Output the (X, Y) coordinate of the center of the cell containing the given text.  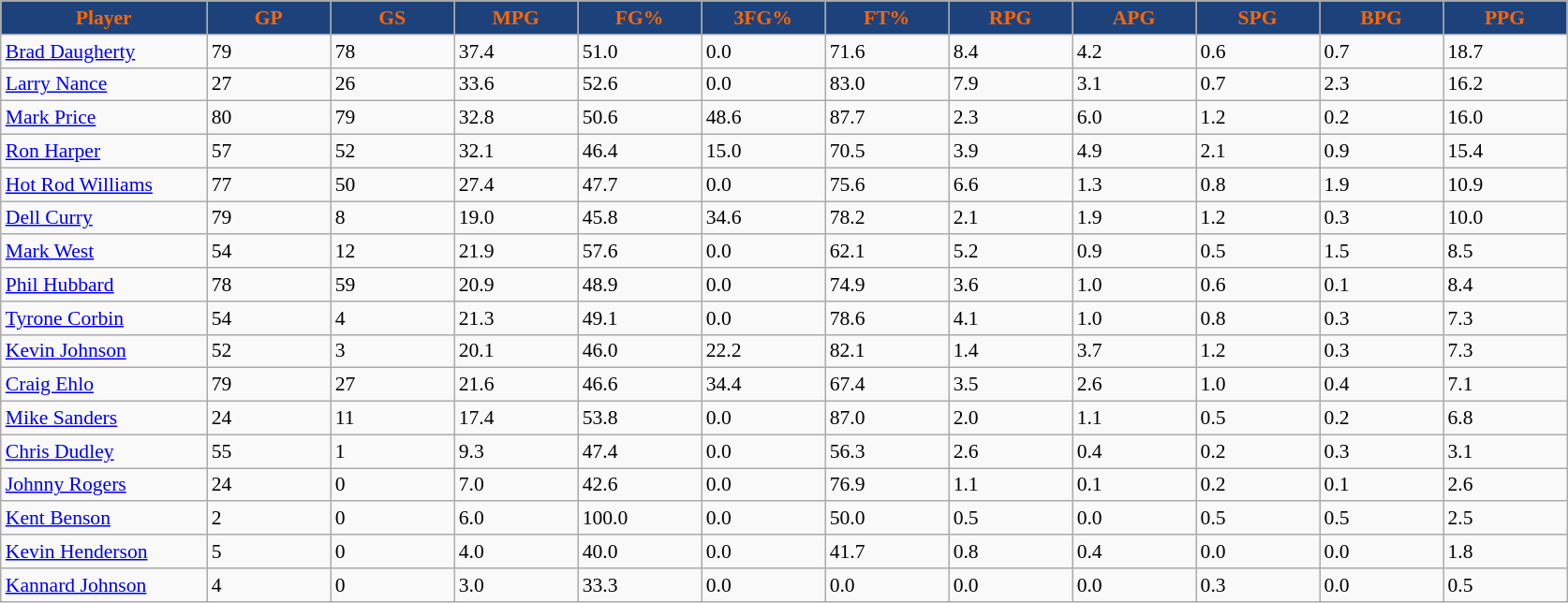
3FG% (763, 18)
34.4 (763, 385)
21.6 (516, 385)
4.1 (1011, 318)
3.7 (1134, 351)
Ron Harper (104, 152)
15.4 (1504, 152)
1 (392, 451)
78.2 (887, 218)
16.0 (1504, 118)
Mark West (104, 252)
32.8 (516, 118)
53.8 (640, 419)
9.3 (516, 451)
57 (269, 152)
APG (1134, 18)
Mark Price (104, 118)
3.9 (1011, 152)
100.0 (640, 519)
FT% (887, 18)
BPG (1382, 18)
48.9 (640, 285)
22.2 (763, 351)
1.5 (1382, 252)
Mike Sanders (104, 419)
Kevin Henderson (104, 552)
34.6 (763, 218)
57.6 (640, 252)
17.4 (516, 419)
Kevin Johnson (104, 351)
75.6 (887, 184)
15.0 (763, 152)
27.4 (516, 184)
20.9 (516, 285)
1.4 (1011, 351)
Chris Dudley (104, 451)
Phil Hubbard (104, 285)
50 (392, 184)
45.8 (640, 218)
48.6 (763, 118)
40.0 (640, 552)
87.0 (887, 419)
7.9 (1011, 84)
4.2 (1134, 51)
19.0 (516, 218)
MPG (516, 18)
5 (269, 552)
32.1 (516, 152)
12 (392, 252)
49.1 (640, 318)
GS (392, 18)
2.5 (1504, 519)
2 (269, 519)
33.6 (516, 84)
4.0 (516, 552)
Kannard Johnson (104, 585)
52.6 (640, 84)
Hot Rod Williams (104, 184)
Kent Benson (104, 519)
5.2 (1011, 252)
6.8 (1504, 419)
FG% (640, 18)
55 (269, 451)
76.9 (887, 485)
87.7 (887, 118)
67.4 (887, 385)
3.0 (516, 585)
62.1 (887, 252)
7.1 (1504, 385)
3.6 (1011, 285)
8.5 (1504, 252)
20.1 (516, 351)
RPG (1011, 18)
50.0 (887, 519)
10.9 (1504, 184)
74.9 (887, 285)
11 (392, 419)
33.3 (640, 585)
4.9 (1134, 152)
78.6 (887, 318)
21.9 (516, 252)
46.4 (640, 152)
Player (104, 18)
71.6 (887, 51)
Larry Nance (104, 84)
Brad Daugherty (104, 51)
18.7 (1504, 51)
Tyrone Corbin (104, 318)
50.6 (640, 118)
3.5 (1011, 385)
56.3 (887, 451)
2.0 (1011, 419)
Johnny Rogers (104, 485)
47.4 (640, 451)
SPG (1258, 18)
26 (392, 84)
80 (269, 118)
46.0 (640, 351)
82.1 (887, 351)
Craig Ehlo (104, 385)
59 (392, 285)
7.0 (516, 485)
83.0 (887, 84)
16.2 (1504, 84)
3 (392, 351)
51.0 (640, 51)
42.6 (640, 485)
8 (392, 218)
1.3 (1134, 184)
PPG (1504, 18)
21.3 (516, 318)
Dell Curry (104, 218)
6.6 (1011, 184)
37.4 (516, 51)
GP (269, 18)
70.5 (887, 152)
46.6 (640, 385)
77 (269, 184)
10.0 (1504, 218)
1.8 (1504, 552)
41.7 (887, 552)
47.7 (640, 184)
